Provide the [x, y] coordinate of the cell's center where the given text is located.  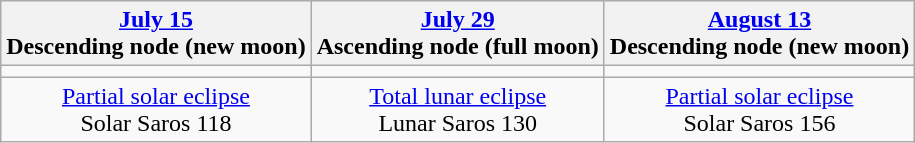
Partial solar eclipseSolar Saros 118 [156, 110]
July 15Descending node (new moon) [156, 34]
July 29Ascending node (full moon) [458, 34]
Total lunar eclipseLunar Saros 130 [458, 110]
August 13Descending node (new moon) [759, 34]
Partial solar eclipseSolar Saros 156 [759, 110]
